Pinpoint the cell where the given text exists, returning its [X, Y] midpoint coordinate. 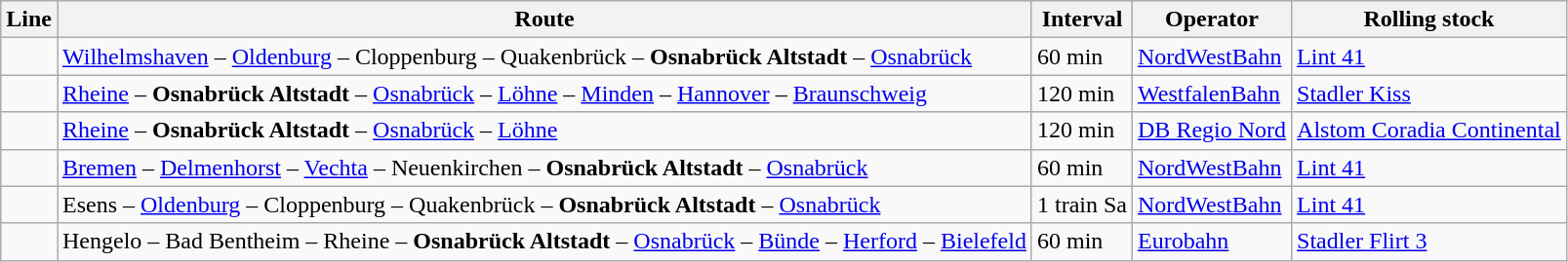
WestfalenBahn [1212, 94]
1 train Sa [1081, 205]
Interval [1081, 19]
Rolling stock [1429, 19]
Esens – Oldenburg – Cloppenburg – Quakenbrück – Osnabrück Altstadt – Osnabrück [544, 205]
Rheine – Osnabrück Altstadt – Osnabrück – Löhne – Minden – Hannover – Braunschweig [544, 94]
Bremen – Delmenhorst – Vechta – Neuenkirchen – Osnabrück Altstadt – Osnabrück [544, 168]
Eurobahn [1212, 242]
Wilhelmshaven – Oldenburg – Cloppenburg – Quakenbrück – Osnabrück Altstadt – Osnabrück [544, 56]
Hengelo – Bad Bentheim – Rheine – Osnabrück Altstadt – Osnabrück – Bünde – Herford – Bielefeld [544, 242]
Line [29, 19]
Alstom Coradia Continental [1429, 131]
Stadler Kiss [1429, 94]
Rheine – Osnabrück Altstadt – Osnabrück – Löhne [544, 131]
Route [544, 19]
DB Regio Nord [1212, 131]
Stadler Flirt 3 [1429, 242]
Operator [1212, 19]
